Return the (X, Y) coordinate for the center point of the cell that contains the specified text.  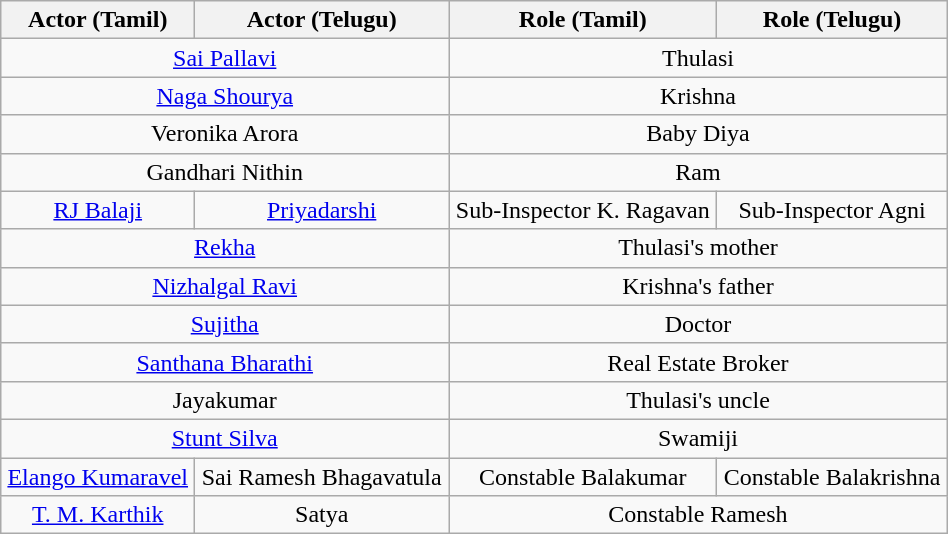
Role (Telugu) (832, 20)
Constable Balakrishna (832, 477)
Thulasi's mother (698, 248)
Satya (322, 515)
Thulasi's uncle (698, 400)
Constable Balakumar (583, 477)
Real Estate Broker (698, 362)
Doctor (698, 324)
Baby Diya (698, 134)
RJ Balaji (98, 210)
Sai Ramesh Bhagavatula (322, 477)
Thulasi (698, 58)
Krishna's father (698, 286)
Role (Tamil) (583, 20)
Elango Kumaravel (98, 477)
Priyadarshi (322, 210)
Naga Shourya (225, 96)
Stunt Silva (225, 438)
Actor (Telugu) (322, 20)
Sujitha (225, 324)
T. M. Karthik (98, 515)
Nizhalgal Ravi (225, 286)
Actor (Tamil) (98, 20)
Constable Ramesh (698, 515)
Sub-Inspector K. Ragavan (583, 210)
Gandhari Nithin (225, 172)
Rekha (225, 248)
Santhana Bharathi (225, 362)
Sub-Inspector Agni (832, 210)
Ram (698, 172)
Veronika Arora (225, 134)
Jayakumar (225, 400)
Krishna (698, 96)
Swamiji (698, 438)
Sai Pallavi (225, 58)
